Capture the cell that displays the provided text and extract its [X, Y] central coordinate. 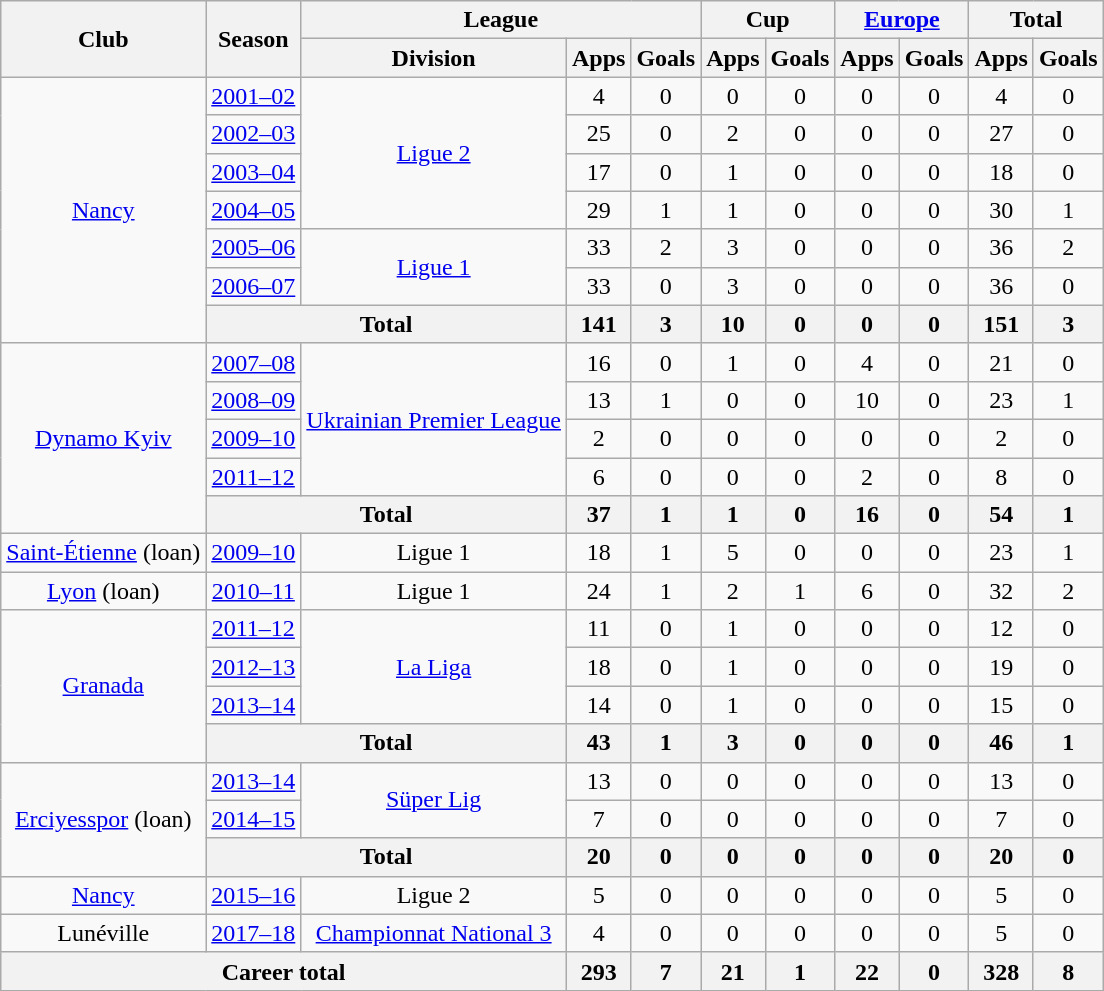
Division [434, 58]
151 [1001, 324]
27 [1001, 134]
46 [1001, 743]
2005–06 [254, 248]
43 [598, 743]
2007–08 [254, 362]
2015–16 [254, 895]
2012–13 [254, 667]
La Liga [434, 667]
24 [598, 591]
2003–04 [254, 172]
17 [598, 172]
Lyon (loan) [104, 591]
15 [1001, 705]
2017–18 [254, 933]
Süper Lig [434, 800]
Cup [768, 20]
12 [1001, 629]
Championnat National 3 [434, 933]
Granada [104, 686]
2001–02 [254, 96]
29 [598, 210]
League [501, 20]
Season [254, 39]
32 [1001, 591]
141 [598, 324]
19 [1001, 667]
Dynamo Kyiv [104, 438]
2004–05 [254, 210]
Saint-Étienne (loan) [104, 553]
11 [598, 629]
22 [867, 971]
Ukrainian Premier League [434, 419]
Lunéville [104, 933]
Club [104, 39]
2006–07 [254, 286]
25 [598, 134]
2008–09 [254, 400]
293 [598, 971]
37 [598, 515]
2010–11 [254, 591]
Europe [902, 20]
Erciyesspor (loan) [104, 819]
328 [1001, 971]
2014–15 [254, 819]
14 [598, 705]
54 [1001, 515]
30 [1001, 210]
Career total [284, 971]
2002–03 [254, 134]
